For the text-containing cell, return its midpoint in [x, y] coordinate format. 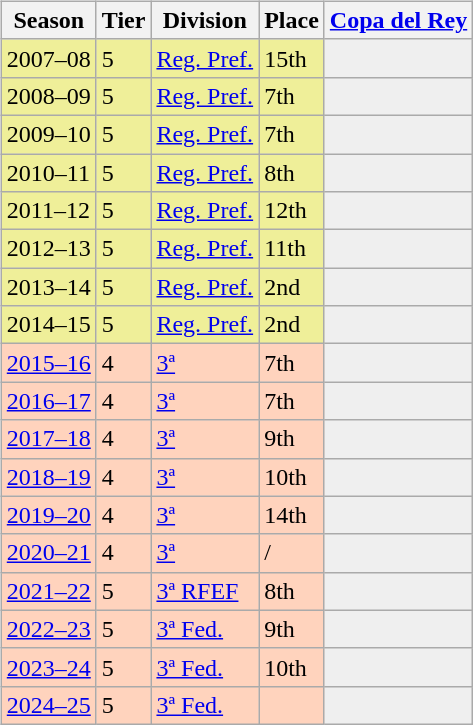
11th [292, 249]
2019–20 [48, 515]
2012–13 [48, 249]
Copa del Rey [398, 20]
2024–25 [48, 705]
2022–23 [48, 629]
Place [292, 20]
2007–08 [48, 58]
2021–22 [48, 591]
2015–16 [48, 363]
2018–19 [48, 477]
2023–24 [48, 667]
Division [205, 20]
/ [292, 553]
Tier [124, 20]
12th [292, 211]
2020–21 [48, 553]
2016–17 [48, 401]
2008–09 [48, 96]
2010–11 [48, 173]
15th [292, 58]
2009–10 [48, 134]
2013–14 [48, 287]
2014–15 [48, 325]
2017–18 [48, 439]
2011–12 [48, 211]
14th [292, 515]
Season [48, 20]
3ª RFEF [205, 591]
